Determine the [X, Y] coordinate at the center of the cell enclosing the given text.  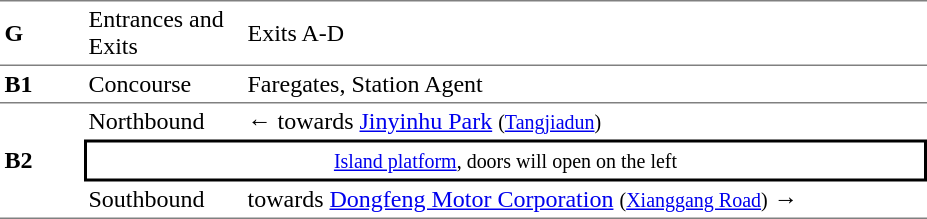
G [42, 33]
B1 [42, 85]
Concourse [164, 85]
Island platform, doors will open on the left [506, 161]
Faregates, Station Agent [585, 85]
← towards Jinyinhu Park (Tangjiadun) [585, 122]
Northbound [164, 122]
Exits A-D [585, 33]
Entrances and Exits [164, 33]
